From the cell containing the given text, extract its center point as (X, Y) coordinate. 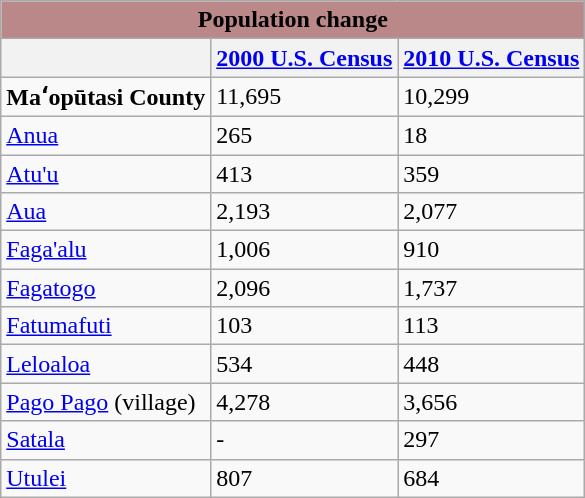
Satala (106, 440)
- (304, 440)
18 (492, 135)
Anua (106, 135)
Utulei (106, 478)
413 (304, 173)
448 (492, 364)
2010 U.S. Census (492, 58)
1,006 (304, 250)
910 (492, 250)
Fagatogo (106, 288)
2,077 (492, 212)
2,096 (304, 288)
684 (492, 478)
11,695 (304, 97)
2,193 (304, 212)
Fatumafuti (106, 326)
807 (304, 478)
534 (304, 364)
265 (304, 135)
297 (492, 440)
2000 U.S. Census (304, 58)
Faga'alu (106, 250)
Population change (293, 20)
Aua (106, 212)
Pago Pago (village) (106, 402)
1,737 (492, 288)
4,278 (304, 402)
Leloaloa (106, 364)
Maʻopūtasi County (106, 97)
113 (492, 326)
3,656 (492, 402)
10,299 (492, 97)
359 (492, 173)
103 (304, 326)
Atu'u (106, 173)
